Detect which cell encompasses the target text, then output its [X, Y] center coordinate. 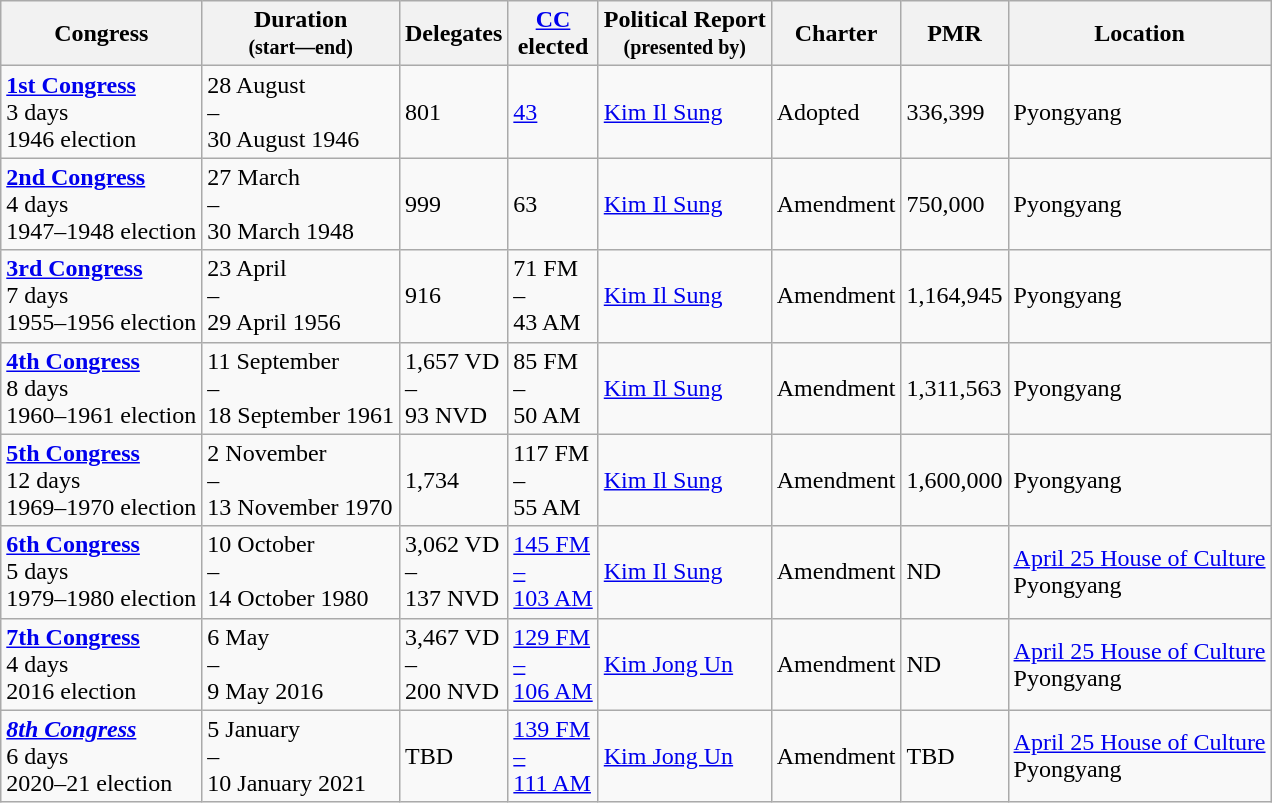
7th Congress4 days2016 election [102, 664]
1st Congress3 days1946 election [102, 112]
Congress [102, 34]
Political Report(presented by) [684, 34]
3,467 VD–200 NVD [453, 664]
129 FM–106 AM [553, 664]
Adopted [836, 112]
3rd Congress7 days1955–1956 election [102, 296]
139 FM–111 AM [553, 756]
27 March–30 March 1948 [301, 204]
2 November–13 November 1970 [301, 480]
5th Congress12 days1969–1970 election [102, 480]
999 [453, 204]
10 October–14 October 1980 [301, 572]
CCelected [553, 34]
750,000 [954, 204]
117 FM–55 AM [553, 480]
2nd Congress4 days1947–1948 election [102, 204]
1,164,945 [954, 296]
145 FM–103 AM [553, 572]
5 January–10 January 2021 [301, 756]
PMR [954, 34]
85 FM–50 AM [553, 388]
63 [553, 204]
8th Congress6 days2020–21 election [102, 756]
11 September–18 September 1961 [301, 388]
4th Congress8 days1960–1961 election [102, 388]
1,311,563 [954, 388]
Charter [836, 34]
Duration(start—end) [301, 34]
6th Congress5 days1979–1980 election [102, 572]
71 FM–43 AM [553, 296]
1,734 [453, 480]
3,062 VD–137 NVD [453, 572]
336,399 [954, 112]
1,657 VD–93 NVD [453, 388]
43 [553, 112]
23 April–29 April 1956 [301, 296]
Delegates [453, 34]
28 August–30 August 1946 [301, 112]
916 [453, 296]
6 May–9 May 2016 [301, 664]
Location [1140, 34]
801 [453, 112]
1,600,000 [954, 480]
